Output the [X, Y] coordinate of the center of the cell containing the given text.  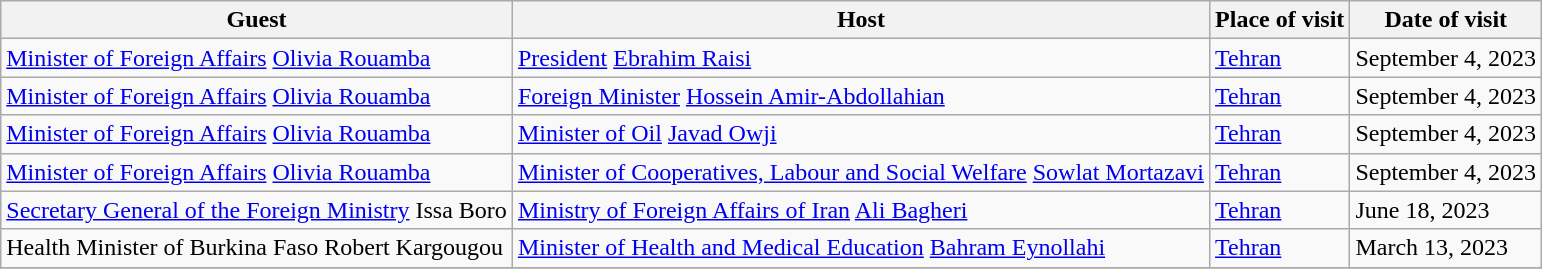
Guest [257, 20]
President Ebrahim Raisi [860, 58]
Minister of Oil Javad Owji [860, 134]
March 13, 2023 [1446, 248]
June 18, 2023 [1446, 210]
Foreign Minister Hossein Amir-Abdollahian [860, 96]
Ministry of Foreign Affairs of Iran Ali Bagheri [860, 210]
Date of visit [1446, 20]
Minister of Cooperatives, Labour and Social Welfare Sowlat Mortazavi [860, 172]
Host [860, 20]
Health Minister of Burkina Faso Robert Kargougou [257, 248]
Minister of Health and Medical Education Bahram Eynollahi [860, 248]
Secretary General of the Foreign Ministry Issa Boro [257, 210]
Place of visit [1280, 20]
